Detect which cell encompasses the target text, then output its (x, y) center coordinate. 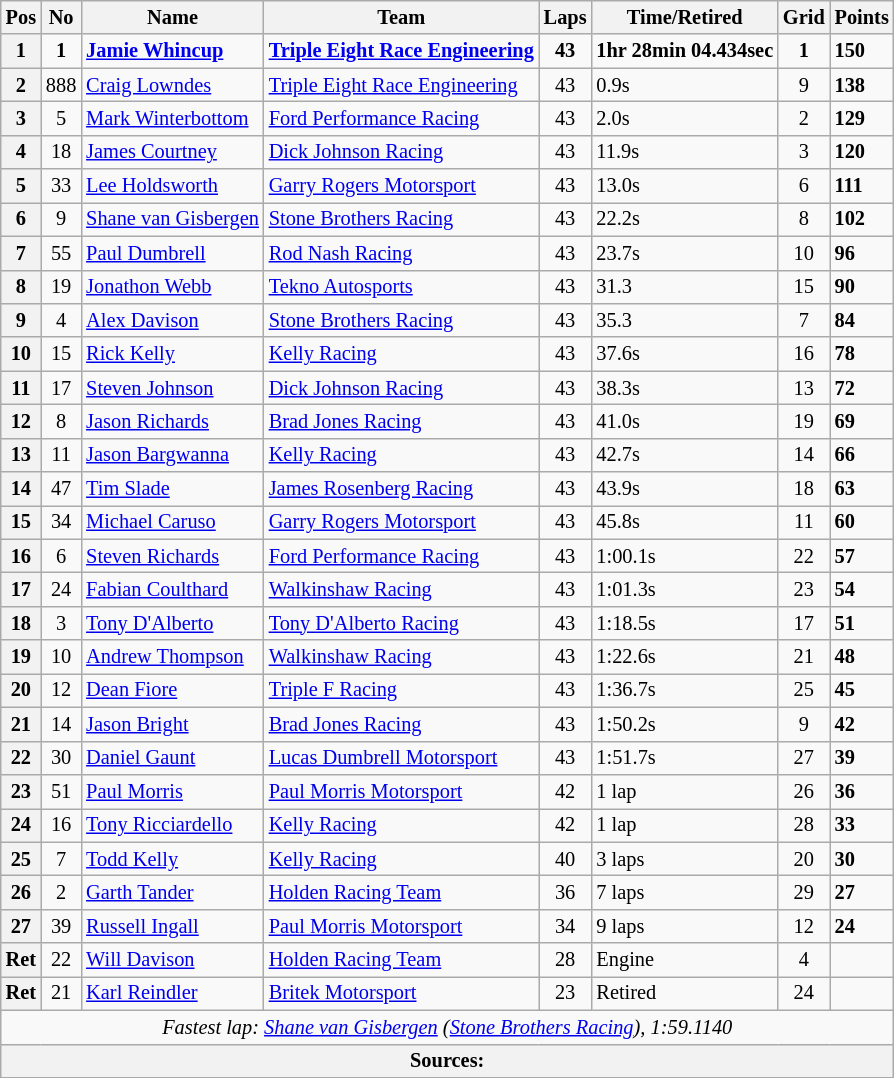
Triple F Racing (402, 690)
1:51.7s (684, 758)
Craig Lowndes (172, 85)
31.3 (684, 287)
47 (61, 489)
1:22.6s (684, 657)
No (61, 17)
Paul Morris (172, 791)
43.9s (684, 489)
54 (862, 589)
Jason Richards (172, 421)
2.0s (684, 118)
41.0s (684, 421)
Tony D'Alberto (172, 623)
Will Davison (172, 960)
Garth Tander (172, 892)
Jamie Whincup (172, 51)
23.7s (684, 253)
1:00.1s (684, 556)
45.8s (684, 522)
66 (862, 455)
Dean Fiore (172, 690)
Britek Motorsport (402, 993)
60 (862, 522)
7 laps (684, 892)
48 (862, 657)
29 (804, 892)
Karl Reindler (172, 993)
150 (862, 51)
Fastest lap: Shane van Gisbergen (Stone Brothers Racing), 1:59.1140 (448, 1027)
63 (862, 489)
45 (862, 690)
Todd Kelly (172, 859)
120 (862, 152)
Michael Caruso (172, 522)
1:01.3s (684, 589)
57 (862, 556)
Jason Bright (172, 724)
1:36.7s (684, 690)
Laps (566, 17)
James Courtney (172, 152)
138 (862, 85)
96 (862, 253)
Rick Kelly (172, 354)
Points (862, 17)
Mark Winterbottom (172, 118)
3 laps (684, 859)
13.0s (684, 186)
James Rosenberg Racing (402, 489)
Steven Richards (172, 556)
129 (862, 118)
0.9s (684, 85)
55 (61, 253)
78 (862, 354)
1:50.2s (684, 724)
Sources: (448, 1061)
Lee Holdsworth (172, 186)
Time/Retired (684, 17)
Tekno Autosports (402, 287)
Retired (684, 993)
9 laps (684, 926)
Tony Ricciardello (172, 825)
1hr 28min 04.434sec (684, 51)
111 (862, 186)
102 (862, 219)
Grid (804, 17)
1:18.5s (684, 623)
42.7s (684, 455)
40 (566, 859)
Engine (684, 960)
888 (61, 85)
22.2s (684, 219)
69 (862, 421)
Pos (21, 17)
Alex Davison (172, 320)
Daniel Gaunt (172, 758)
35.3 (684, 320)
Jason Bargwanna (172, 455)
11.9s (684, 152)
Tony D'Alberto Racing (402, 623)
Name (172, 17)
84 (862, 320)
Andrew Thompson (172, 657)
72 (862, 388)
Paul Dumbrell (172, 253)
Lucas Dumbrell Motorsport (402, 758)
Rod Nash Racing (402, 253)
Fabian Coulthard (172, 589)
37.6s (684, 354)
Russell Ingall (172, 926)
90 (862, 287)
Jonathon Webb (172, 287)
Team (402, 17)
Tim Slade (172, 489)
Steven Johnson (172, 388)
38.3s (684, 388)
Shane van Gisbergen (172, 219)
